From the cell containing the given text, extract its center point as (X, Y) coordinate. 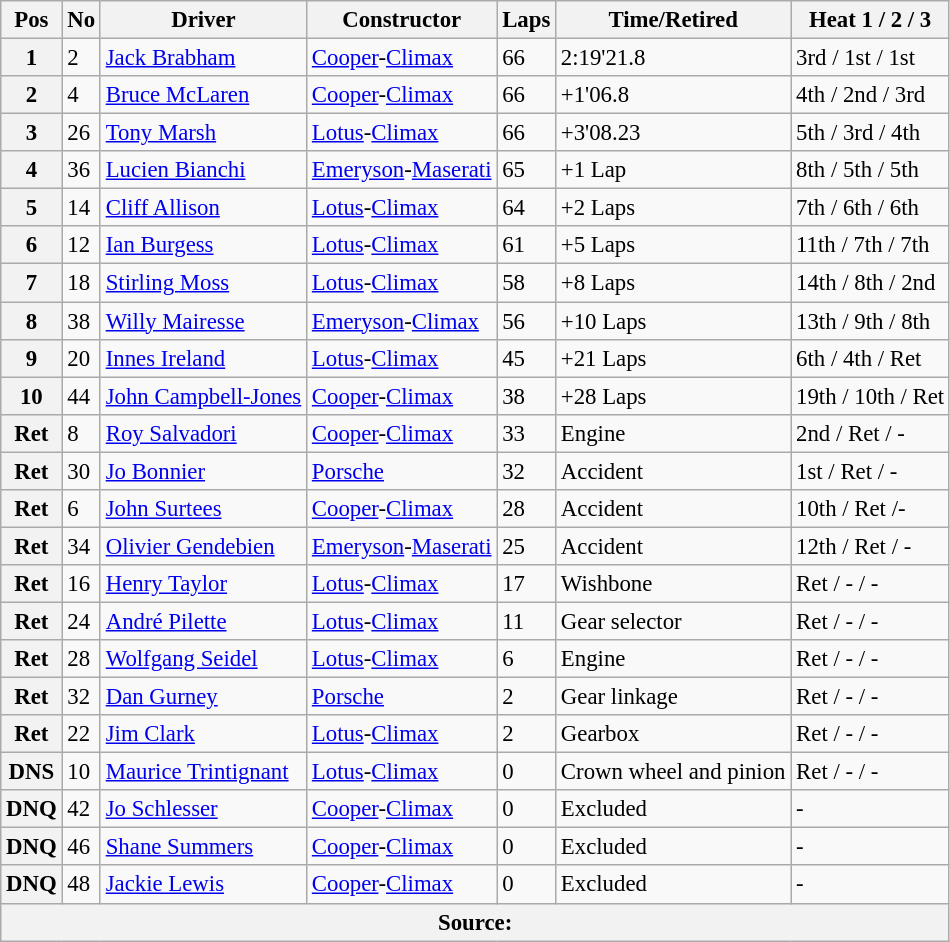
Stirling Moss (203, 283)
No (81, 20)
64 (526, 208)
36 (81, 170)
Gearbox (674, 734)
5th / 3rd / 4th (870, 133)
20 (81, 358)
Jo Bonnier (203, 471)
34 (81, 546)
14 (81, 208)
+10 Laps (674, 321)
+8 Laps (674, 283)
6th / 4th / Ret (870, 358)
Laps (526, 20)
13th / 9th / 8th (870, 321)
3rd / 1st / 1st (870, 58)
+21 Laps (674, 358)
+5 Laps (674, 245)
Roy Salvadori (203, 433)
Wolfgang Seidel (203, 659)
John Campbell-Jones (203, 396)
4th / 2nd / 3rd (870, 95)
Heat 1 / 2 / 3 (870, 20)
58 (526, 283)
+3'08.23 (674, 133)
7th / 6th / 6th (870, 208)
Dan Gurney (203, 697)
Constructor (402, 20)
Willy Mairesse (203, 321)
Wishbone (674, 584)
1st / Ret / - (870, 471)
61 (526, 245)
Ian Burgess (203, 245)
Jackie Lewis (203, 885)
17 (526, 584)
Innes Ireland (203, 358)
Lucien Bianchi (203, 170)
12 (81, 245)
30 (81, 471)
5 (32, 208)
44 (81, 396)
John Surtees (203, 509)
45 (526, 358)
11th / 7th / 7th (870, 245)
Bruce McLaren (203, 95)
Shane Summers (203, 847)
Jo Schlesser (203, 809)
Driver (203, 20)
22 (81, 734)
Henry Taylor (203, 584)
16 (81, 584)
11 (526, 621)
Crown wheel and pinion (674, 772)
3 (32, 133)
Source: (476, 922)
14th / 8th / 2nd (870, 283)
19th / 10th / Ret (870, 396)
Tony Marsh (203, 133)
+1 Lap (674, 170)
48 (81, 885)
33 (526, 433)
7 (32, 283)
10th / Ret /- (870, 509)
André Pilette (203, 621)
24 (81, 621)
Emeryson-Climax (402, 321)
+2 Laps (674, 208)
Gear selector (674, 621)
Jim Clark (203, 734)
Maurice Trintignant (203, 772)
+28 Laps (674, 396)
2:19'21.8 (674, 58)
Jack Brabham (203, 58)
DNS (32, 772)
8th / 5th / 5th (870, 170)
Time/Retired (674, 20)
+1'06.8 (674, 95)
26 (81, 133)
Olivier Gendebien (203, 546)
46 (81, 847)
Cliff Allison (203, 208)
65 (526, 170)
12th / Ret / - (870, 546)
Pos (32, 20)
2nd / Ret / - (870, 433)
56 (526, 321)
9 (32, 358)
25 (526, 546)
42 (81, 809)
Gear linkage (674, 697)
18 (81, 283)
1 (32, 58)
